Return the (X, Y) coordinate for the center point of the cell that contains the specified text.  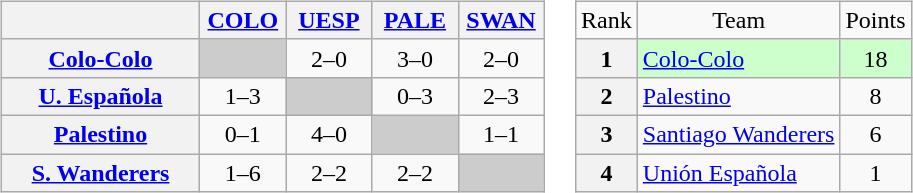
2 (607, 96)
UESP (329, 20)
S. Wanderers (100, 173)
4–0 (329, 134)
Rank (607, 20)
1–3 (243, 96)
SWAN (501, 20)
3 (607, 134)
3–0 (415, 58)
1–6 (243, 173)
Unión Española (738, 173)
18 (876, 58)
0–1 (243, 134)
0–3 (415, 96)
8 (876, 96)
Santiago Wanderers (738, 134)
PALE (415, 20)
6 (876, 134)
1–1 (501, 134)
Points (876, 20)
2–3 (501, 96)
U. Española (100, 96)
4 (607, 173)
Team (738, 20)
COLO (243, 20)
